For the text-containing cell, return its midpoint in (x, y) coordinate format. 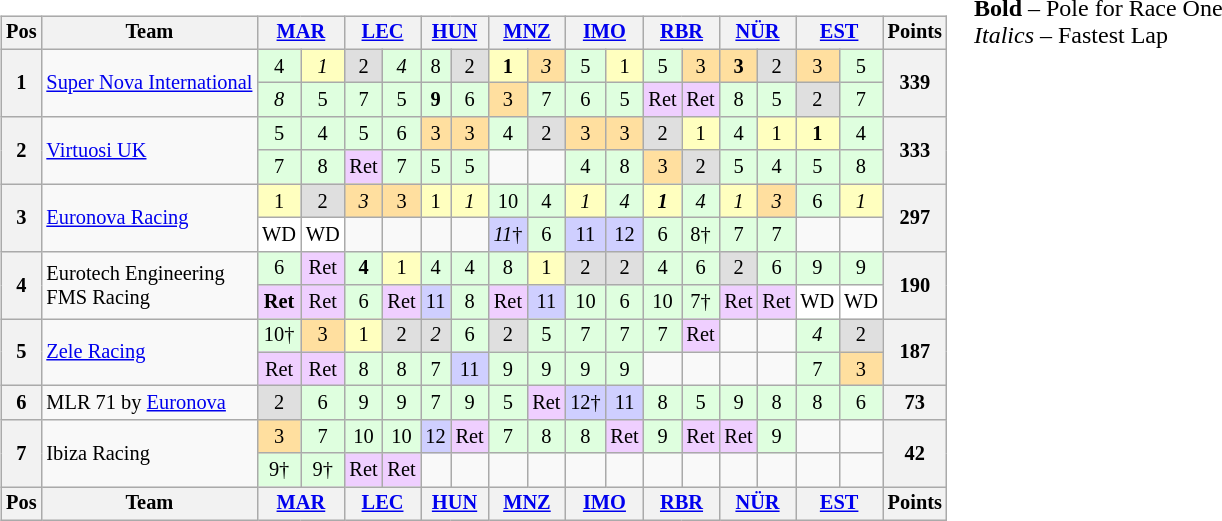
Eurotech Engineering FMS Racing (149, 284)
187 (915, 352)
73 (915, 403)
42 (915, 454)
190 (915, 284)
Virtuosi UK (149, 150)
Zele Racing (149, 352)
Super Nova International (149, 82)
333 (915, 150)
11† (508, 235)
339 (915, 82)
7† (701, 302)
Ibiza Racing (149, 454)
10† (279, 336)
MLR 71 by Euronova (149, 403)
Euronova Racing (149, 218)
297 (915, 218)
12† (585, 403)
8† (701, 235)
